Scan for the cell matching the given text and deliver its (x, y) coordinate at center. 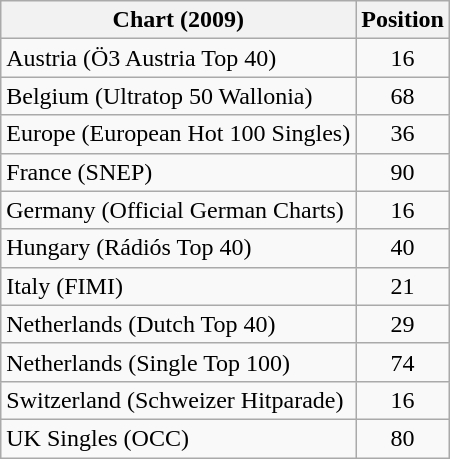
Chart (2009) (178, 20)
Europe (European Hot 100 Singles) (178, 134)
Netherlands (Single Top 100) (178, 362)
Netherlands (Dutch Top 40) (178, 324)
Austria (Ö3 Austria Top 40) (178, 58)
France (SNEP) (178, 172)
UK Singles (OCC) (178, 438)
40 (403, 248)
Germany (Official German Charts) (178, 210)
29 (403, 324)
68 (403, 96)
80 (403, 438)
Italy (FIMI) (178, 286)
Position (403, 20)
Switzerland (Schweizer Hitparade) (178, 400)
21 (403, 286)
Belgium (Ultratop 50 Wallonia) (178, 96)
36 (403, 134)
Hungary (Rádiós Top 40) (178, 248)
74 (403, 362)
90 (403, 172)
